Provide the (X, Y) coordinate of the cell's center where the given text is located.  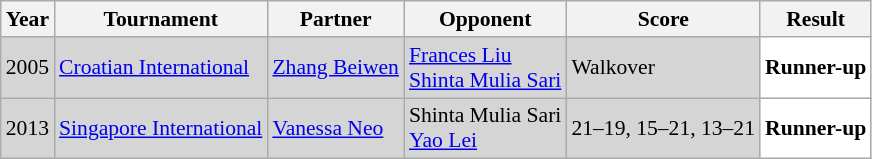
Partner (336, 19)
Year (28, 19)
Result (816, 19)
Shinta Mulia Sari Yao Lei (485, 128)
Walkover (663, 68)
Singapore International (160, 128)
Opponent (485, 19)
Frances Liu Shinta Mulia Sari (485, 68)
Croatian International (160, 68)
2013 (28, 128)
Zhang Beiwen (336, 68)
Score (663, 19)
21–19, 15–21, 13–21 (663, 128)
Tournament (160, 19)
2005 (28, 68)
Vanessa Neo (336, 128)
